Provide the (x, y) coordinate of the cell's center where the given text is located.  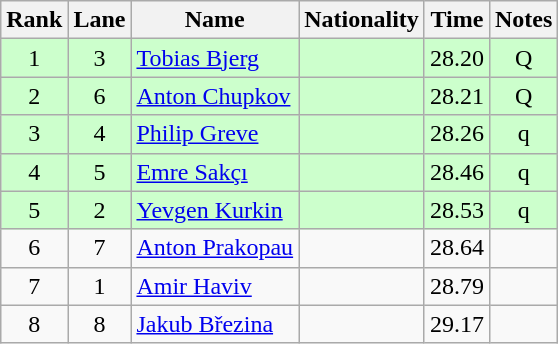
Philip Greve (215, 134)
Time (456, 20)
Jakub Březina (215, 324)
Rank (34, 20)
Anton Prakopau (215, 248)
28.53 (456, 210)
Notes (523, 20)
28.46 (456, 172)
Tobias Bjerg (215, 58)
Amir Haviv (215, 286)
28.20 (456, 58)
Lane (100, 20)
Emre Sakçı (215, 172)
Anton Chupkov (215, 96)
28.64 (456, 248)
28.26 (456, 134)
29.17 (456, 324)
Nationality (362, 20)
28.21 (456, 96)
Name (215, 20)
28.79 (456, 286)
Yevgen Kurkin (215, 210)
